Extract the [x, y] coordinate from the center of the cell holding the provided text.  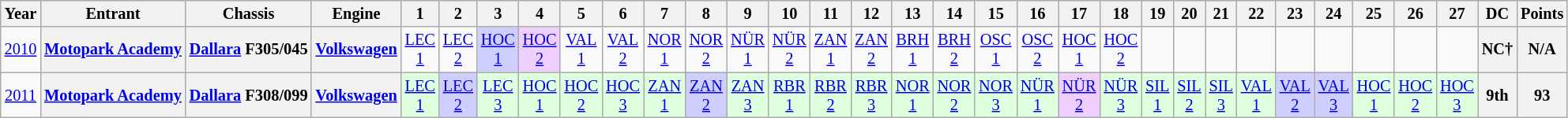
2010 [21, 50]
26 [1416, 13]
Year [21, 13]
LEC3 [498, 95]
RBR1 [790, 95]
Engine [355, 13]
SIL1 [1157, 95]
93 [1542, 95]
Dallara F308/099 [249, 95]
25 [1374, 13]
SIL2 [1189, 95]
NOR3 [995, 95]
3 [498, 13]
BRH1 [913, 50]
5 [581, 13]
Entrant [113, 13]
SIL3 [1221, 95]
VAL3 [1333, 95]
NÜR3 [1120, 95]
OSC1 [995, 50]
11 [831, 13]
OSC2 [1038, 50]
8 [706, 13]
13 [913, 13]
BRH2 [954, 50]
19 [1157, 13]
2011 [21, 95]
20 [1189, 13]
Points [1542, 13]
N/A [1542, 50]
14 [954, 13]
RBR3 [871, 95]
24 [1333, 13]
23 [1295, 13]
NC† [1498, 50]
Dallara F305/045 [249, 50]
7 [665, 13]
Chassis [249, 13]
9th [1498, 95]
17 [1079, 13]
ZAN3 [747, 95]
9 [747, 13]
1 [420, 13]
2 [458, 13]
6 [622, 13]
10 [790, 13]
27 [1457, 13]
4 [540, 13]
18 [1120, 13]
21 [1221, 13]
22 [1256, 13]
16 [1038, 13]
RBR2 [831, 95]
12 [871, 13]
DC [1498, 13]
15 [995, 13]
